Capture the cell that displays the provided text and extract its (x, y) central coordinate. 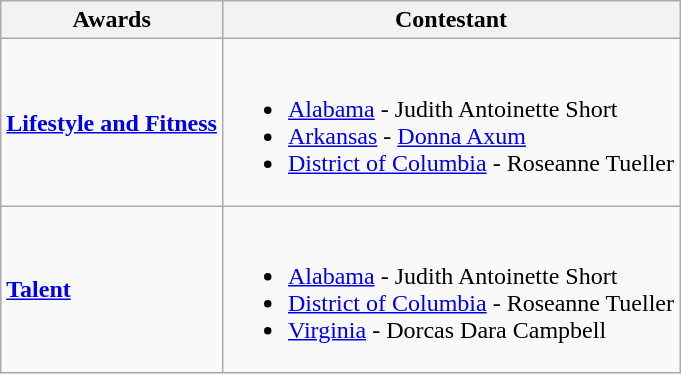
Alabama - Judith Antoinette Short Arkansas - Donna Axum District of Columbia - Roseanne Tueller (450, 122)
Alabama - Judith Antoinette Short District of Columbia - Roseanne Tueller Virginia - Dorcas Dara Campbell (450, 290)
Talent (112, 290)
Contestant (450, 20)
Awards (112, 20)
Lifestyle and Fitness (112, 122)
